Extract the (x, y) coordinate from the center of the cell holding the provided text.  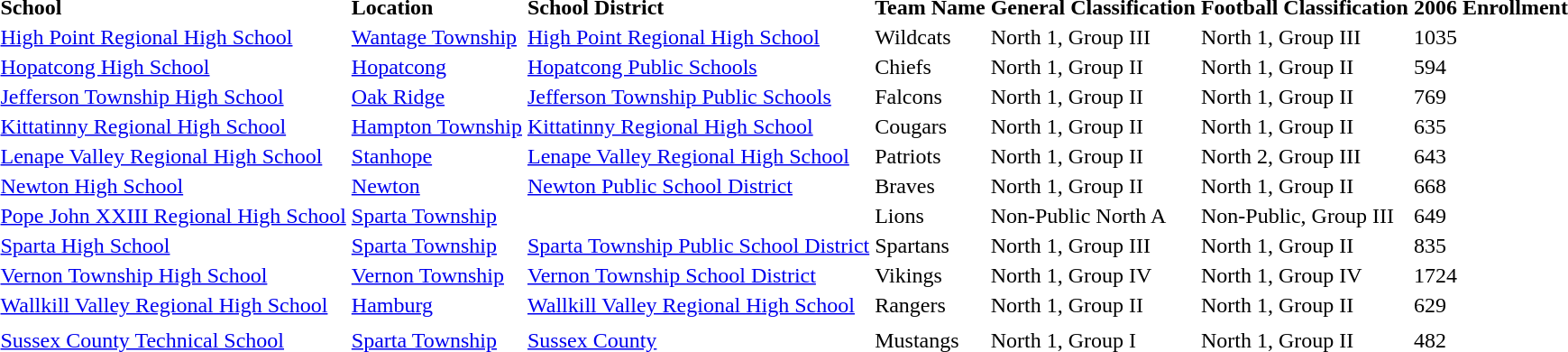
Sparta Township Public School District (699, 245)
Lenape Valley Regional High School (699, 156)
Oak Ridge (436, 97)
Hamburg (436, 305)
Vernon Township School District (699, 275)
Kittatinny Regional High School (699, 126)
Cougars (931, 126)
Non-Public, Group III (1304, 216)
Chiefs (931, 67)
Non-Public North A (1093, 216)
Falcons (931, 97)
Newton Public School District (699, 186)
Braves (931, 186)
Stanhope (436, 156)
Vikings (931, 275)
Wallkill Valley Regional High School (699, 305)
Wantage Township (436, 37)
Vernon Township (436, 275)
Newton (436, 186)
Rangers (931, 305)
Hampton Township (436, 126)
Patriots (931, 156)
Spartans (931, 245)
Wildcats (931, 37)
High Point Regional High School (699, 37)
Hopatcong Public Schools (699, 67)
Lions (931, 216)
North 2, Group III (1304, 156)
Jefferson Township Public Schools (699, 97)
Hopatcong (436, 67)
